Return (x, y) of the center of cell containing provided text 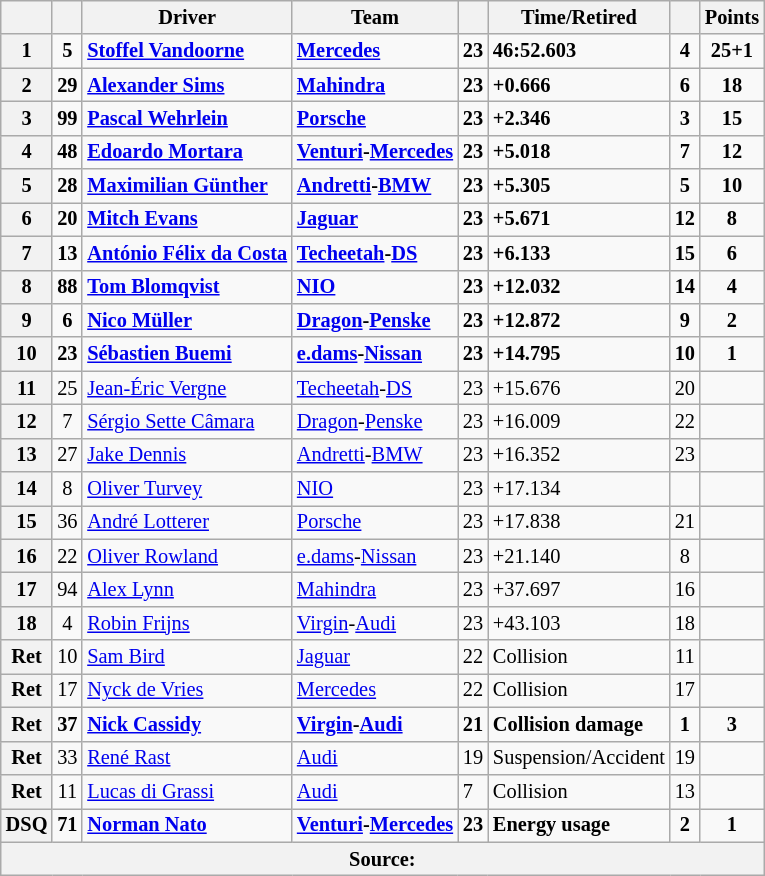
Norman Nato (187, 825)
Mitch Evans (187, 219)
+6.133 (579, 253)
+5.018 (579, 152)
46:52.603 (579, 51)
36 (67, 522)
25 (67, 388)
+16.009 (579, 421)
Alexander Sims (187, 85)
Team (375, 17)
António Félix da Costa (187, 253)
25+1 (732, 51)
+17.838 (579, 522)
Jake Dennis (187, 455)
27 (67, 455)
Oliver Turvey (187, 489)
Tom Blomqvist (187, 287)
André Lotterer (187, 522)
Sam Bird (187, 657)
+2.346 (579, 118)
+15.676 (579, 388)
+17.134 (579, 489)
88 (67, 287)
+21.140 (579, 556)
28 (67, 186)
René Rast (187, 758)
Energy usage (579, 825)
Suspension/Accident (579, 758)
+0.666 (579, 85)
Maximilian Günther (187, 186)
71 (67, 825)
Lucas di Grassi (187, 791)
+5.671 (579, 219)
Sébastien Buemi (187, 354)
+37.697 (579, 589)
Alex Lynn (187, 589)
Points (732, 17)
+12.872 (579, 320)
Stoffel Vandoorne (187, 51)
DSQ (27, 825)
Nico Müller (187, 320)
Time/Retired (579, 17)
Source: (382, 859)
99 (67, 118)
+43.103 (579, 623)
+16.352 (579, 455)
Sérgio Sette Câmara (187, 421)
Pascal Wehrlein (187, 118)
+14.795 (579, 354)
Jean-Éric Vergne (187, 388)
37 (67, 724)
48 (67, 152)
Oliver Rowland (187, 556)
Robin Frijns (187, 623)
Driver (187, 17)
29 (67, 85)
94 (67, 589)
Edoardo Mortara (187, 152)
+5.305 (579, 186)
Nick Cassidy (187, 724)
+12.032 (579, 287)
Nyck de Vries (187, 690)
33 (67, 758)
Collision damage (579, 724)
